Capture the cell that displays the provided text and extract its (x, y) central coordinate. 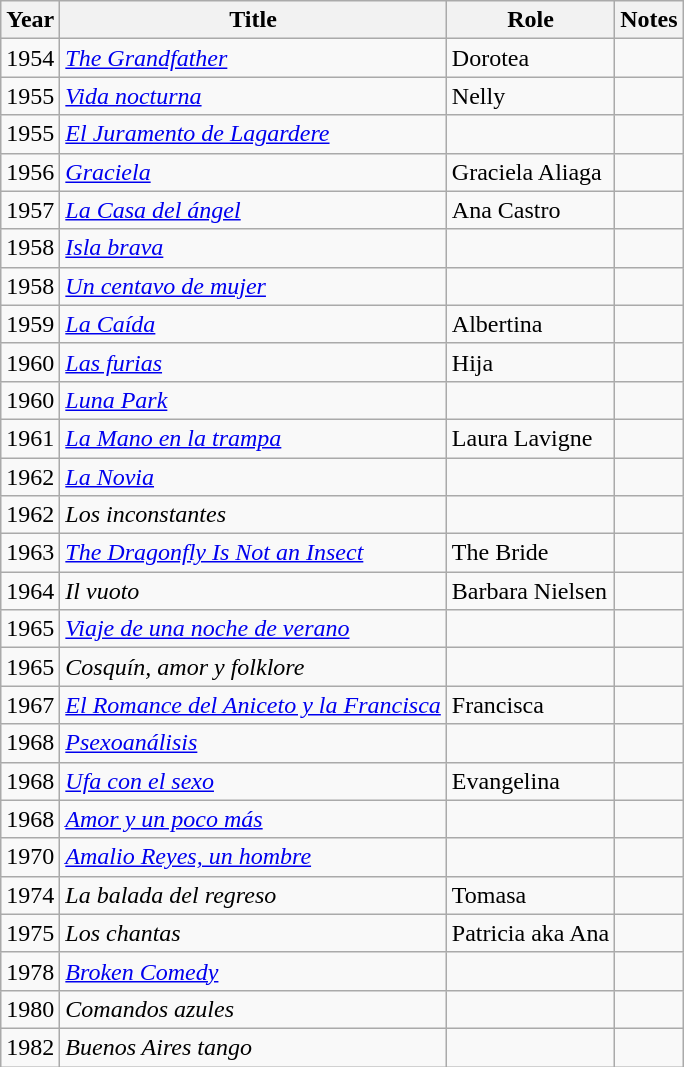
El Juramento de Lagardere (254, 134)
1957 (30, 210)
La Mano en la trampa (254, 438)
Isla brava (254, 248)
1970 (30, 857)
The Dragonfly Is Not an Insect (254, 553)
Un centavo de mujer (254, 286)
Nelly (530, 96)
La Novia (254, 477)
1967 (30, 705)
1961 (30, 438)
Patricia aka Ana (530, 933)
Amor y un poco más (254, 819)
Il vuoto (254, 591)
La Casa del ángel (254, 210)
The Bride (530, 553)
Evangelina (530, 781)
Tomasa (530, 895)
Las furias (254, 362)
Broken Comedy (254, 971)
Barbara Nielsen (530, 591)
Comandos azules (254, 1009)
Albertina (530, 324)
The Grandfather (254, 58)
Laura Lavigne (530, 438)
1978 (30, 971)
Los chantas (254, 933)
1982 (30, 1047)
La balada del regreso (254, 895)
Luna Park (254, 400)
Amalio Reyes, un hombre (254, 857)
1964 (30, 591)
Francisca (530, 705)
Title (254, 20)
Psexoanálisis (254, 743)
Buenos Aires tango (254, 1047)
1975 (30, 933)
Ana Castro (530, 210)
Year (30, 20)
Vida nocturna (254, 96)
Notes (649, 20)
Cosquín, amor y folklore (254, 667)
1963 (30, 553)
Hija (530, 362)
Los inconstantes (254, 515)
1980 (30, 1009)
Role (530, 20)
Ufa con el sexo (254, 781)
1954 (30, 58)
1959 (30, 324)
El Romance del Aniceto y la Francisca (254, 705)
Graciela (254, 172)
1956 (30, 172)
Dorotea (530, 58)
1974 (30, 895)
Graciela Aliaga (530, 172)
La Caída (254, 324)
Viaje de una noche de verano (254, 629)
